Return (x, y) of the center of cell containing provided text 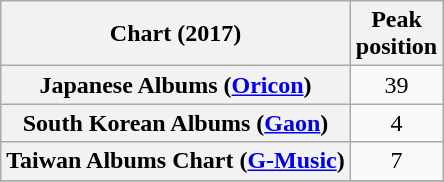
South Korean Albums (Gaon) (176, 123)
Taiwan Albums Chart (G-Music) (176, 161)
4 (396, 123)
7 (396, 161)
Chart (2017) (176, 34)
39 (396, 85)
Peakposition (396, 34)
Japanese Albums (Oricon) (176, 85)
